Detect which cell encompasses the target text, then output its [x, y] center coordinate. 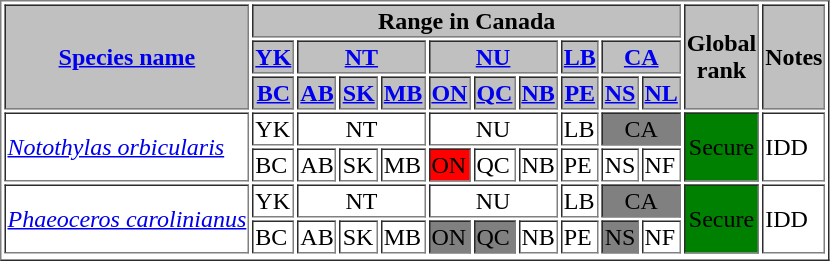
Notes [794, 56]
Notothylas orbicularis [126, 146]
Phaeoceros carolinianus [126, 218]
NL [660, 92]
Range in Canada [466, 20]
Species name [126, 56]
Global rank [722, 56]
